Locate the cell with the specified text and output its (x, y) center coordinate. 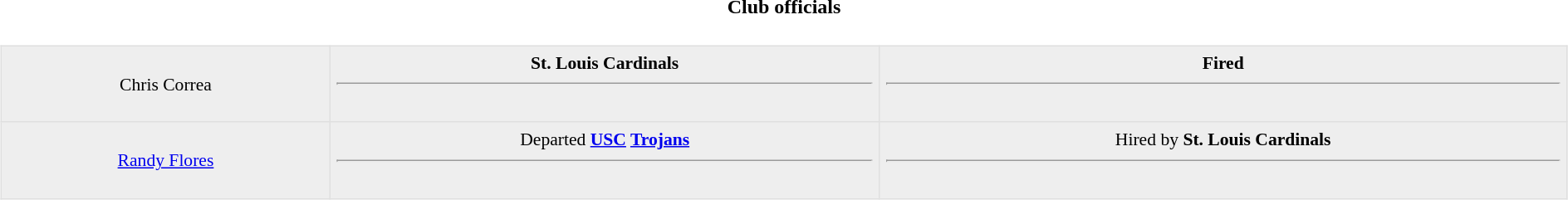
Chris Correa (165, 84)
Departed USC Trojans (605, 160)
Fired (1223, 84)
Hired by St. Louis Cardinals (1223, 160)
St. Louis Cardinals (605, 84)
Randy Flores (165, 160)
